From the cell containing the given text, extract its center point as [x, y] coordinate. 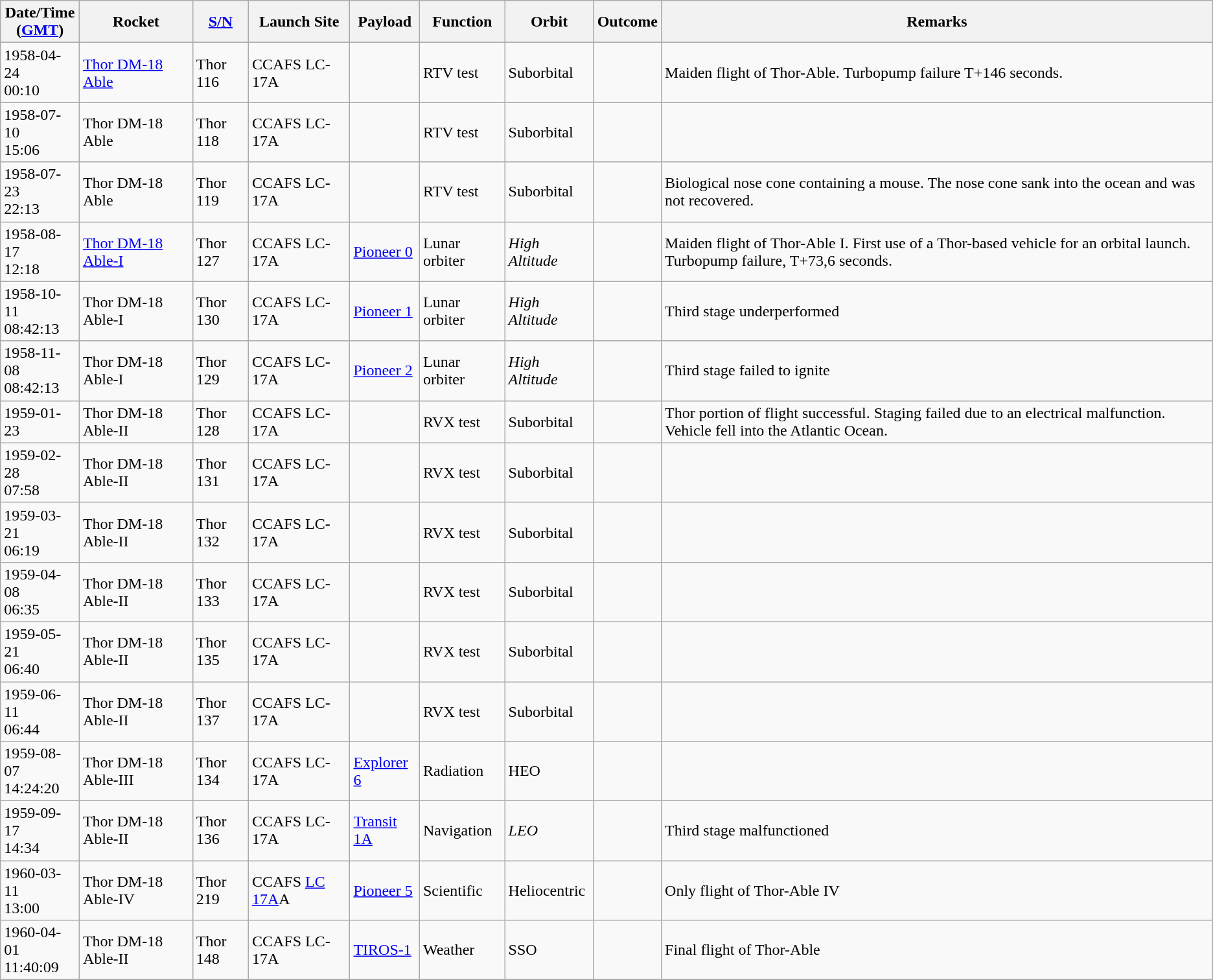
Pioneer 2 [385, 371]
Thor 129 [220, 371]
1958-10-1108:42:13 [40, 311]
HEO [549, 771]
Thor 128 [220, 421]
Thor 127 [220, 251]
1959-01-23 [40, 421]
Thor portion of flight successful. Staging failed due to an electrical malfunction. Vehicle fell into the Atlantic Ocean. [937, 421]
Thor 133 [220, 592]
Thor 136 [220, 831]
LEO [549, 831]
1960-03-1113:00 [40, 891]
Thor 132 [220, 532]
Rocket [136, 22]
Transit 1A [385, 831]
Weather [462, 950]
Thor 118 [220, 132]
Orbit [549, 22]
1958-07-2322:13 [40, 192]
1959-09-1714:34 [40, 831]
Final flight of Thor-Able [937, 950]
Only flight of Thor-Able IV [937, 891]
1959-05-2106:40 [40, 651]
Thor 219 [220, 891]
Thor 130 [220, 311]
1959-03-2106:19 [40, 532]
Navigation [462, 831]
Thor 116 [220, 73]
Payload [385, 22]
1958-07-1015:06 [40, 132]
Maiden flight of Thor-Able I. First use of a Thor-based vehicle for an orbital launch. Turbopump failure, T+73,6 seconds. [937, 251]
Third stage malfunctioned [937, 831]
SSO [549, 950]
TIROS-1 [385, 950]
Pioneer 5 [385, 891]
Explorer 6 [385, 771]
CCAFS LC 17AA [299, 891]
1959-08-0714:24:20 [40, 771]
Function [462, 22]
Third stage underperformed [937, 311]
1958-08-1712:18 [40, 251]
1959-02-2807:58 [40, 472]
S/N [220, 22]
1959-06-1106:44 [40, 712]
Date/Time(GMT) [40, 22]
Thor DM-18 Able-IV [136, 891]
1958-11-0808:42:13 [40, 371]
Launch Site [299, 22]
Heliocentric [549, 891]
Thor 135 [220, 651]
Scientific [462, 891]
Outcome [627, 22]
Thor 134 [220, 771]
Thor 148 [220, 950]
Pioneer 1 [385, 311]
1959-04-0806:35 [40, 592]
Remarks [937, 22]
Thor 119 [220, 192]
Third stage failed to ignite [937, 371]
Pioneer 0 [385, 251]
Thor 131 [220, 472]
Thor DM-18 Able-III [136, 771]
Biological nose cone containing a mouse. The nose cone sank into the ocean and was not recovered. [937, 192]
Thor 137 [220, 712]
1958-04-2400:10 [40, 73]
1960-04-0111:40:09 [40, 950]
Radiation [462, 771]
Maiden flight of Thor-Able. Turbopump failure T+146 seconds. [937, 73]
